Determine the (X, Y) coordinate at the center of the cell enclosing the given text.  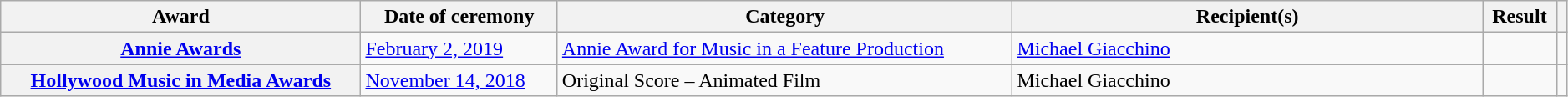
Award (180, 17)
Date of ceremony (459, 17)
November 14, 2018 (459, 80)
Original Score – Animated Film (785, 80)
Result (1520, 17)
Hollywood Music in Media Awards (180, 80)
Annie Awards (180, 48)
Annie Award for Music in a Feature Production (785, 48)
Recipient(s) (1248, 17)
Category (785, 17)
February 2, 2019 (459, 48)
